Scan for the cell matching the given text and deliver its (x, y) coordinate at center. 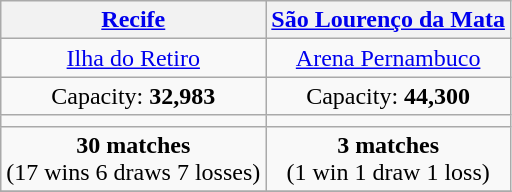
30 matches(17 wins 6 draws 7 losses) (134, 158)
Capacity: 32,983 (134, 96)
Capacity: 44,300 (388, 96)
Arena Pernambuco (388, 58)
Ilha do Retiro (134, 58)
São Lourenço da Mata (388, 20)
3 matches(1 win 1 draw 1 loss) (388, 158)
Recife (134, 20)
